Capture the cell that displays the provided text and extract its [X, Y] central coordinate. 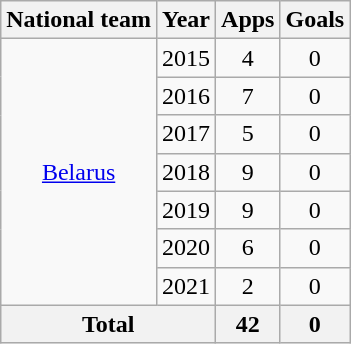
2019 [186, 210]
42 [248, 324]
7 [248, 96]
Year [186, 20]
2015 [186, 58]
4 [248, 58]
Apps [248, 20]
6 [248, 248]
5 [248, 134]
Goals [315, 20]
2021 [186, 286]
2016 [186, 96]
National team [79, 20]
Total [108, 324]
2 [248, 286]
Belarus [79, 172]
2020 [186, 248]
2018 [186, 172]
2017 [186, 134]
